Search for the cell housing the specified text and yield its (X, Y) center coordinate. 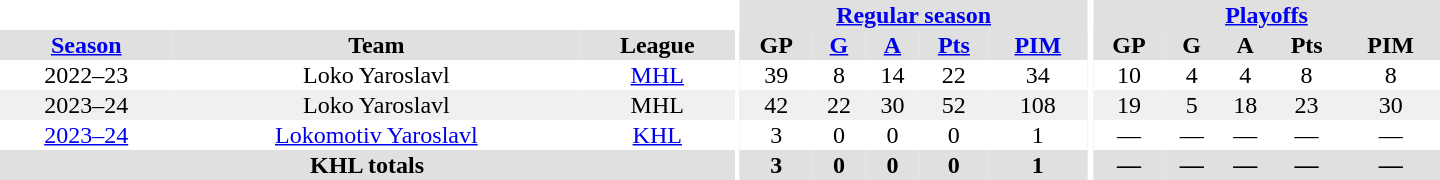
Season (86, 45)
5 (1192, 105)
League (657, 45)
23 (1306, 105)
Playoffs (1266, 15)
42 (776, 105)
10 (1129, 75)
19 (1129, 105)
Team (376, 45)
2022–23 (86, 75)
KHL totals (367, 165)
18 (1245, 105)
39 (776, 75)
34 (1038, 75)
Regular season (914, 15)
14 (893, 75)
Lokomotiv Yaroslavl (376, 135)
52 (954, 105)
108 (1038, 105)
KHL (657, 135)
